Identify which cell holds the provided text, then report its [x, y] central coordinate. 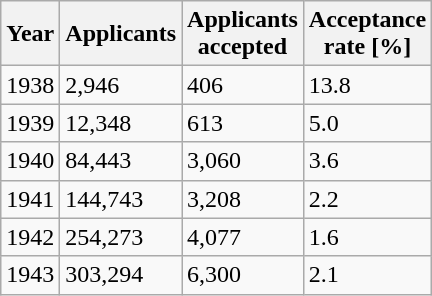
254,273 [121, 237]
Applicants [121, 34]
12,348 [121, 123]
1941 [30, 199]
1939 [30, 123]
Year [30, 34]
1943 [30, 275]
303,294 [121, 275]
84,443 [121, 161]
2.2 [367, 199]
5.0 [367, 123]
2.1 [367, 275]
613 [243, 123]
3.6 [367, 161]
Acceptancerate [%] [367, 34]
1938 [30, 85]
4,077 [243, 237]
3,208 [243, 199]
2,946 [121, 85]
406 [243, 85]
3,060 [243, 161]
1940 [30, 161]
1.6 [367, 237]
13.8 [367, 85]
6,300 [243, 275]
Applicantsaccepted [243, 34]
144,743 [121, 199]
1942 [30, 237]
